Provide the (X, Y) coordinate of the cell's center where the given text is located.  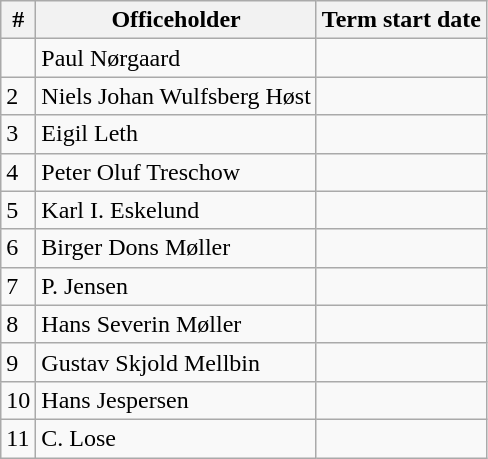
2 (18, 96)
Eigil Leth (176, 134)
Paul Nørgaard (176, 58)
Hans Jespersen (176, 400)
8 (18, 324)
5 (18, 210)
4 (18, 172)
6 (18, 248)
Niels Johan Wulfsberg Høst (176, 96)
10 (18, 400)
9 (18, 362)
Birger Dons Møller (176, 248)
Gustav Skjold Mellbin (176, 362)
7 (18, 286)
Karl I. Eskelund (176, 210)
3 (18, 134)
P. Jensen (176, 286)
Officeholder (176, 20)
Term start date (401, 20)
Peter Oluf Treschow (176, 172)
C. Lose (176, 438)
11 (18, 438)
Hans Severin Møller (176, 324)
# (18, 20)
